Pinpoint the cell where the given text exists, returning its (X, Y) midpoint coordinate. 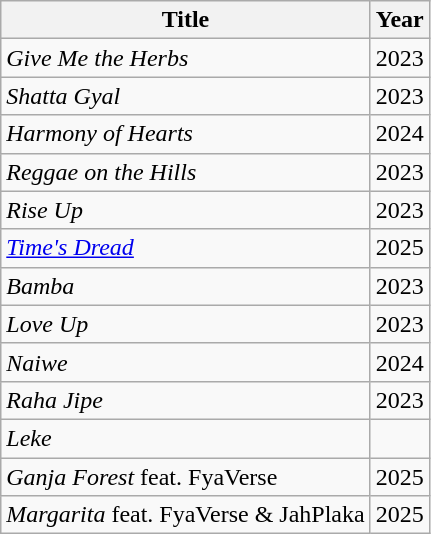
Year (400, 20)
Rise Up (186, 210)
Margarita feat. FyaVerse & JahPlaka (186, 515)
Raha Jipe (186, 400)
Shatta Gyal (186, 96)
Title (186, 20)
Love Up (186, 324)
Naiwe (186, 362)
Time's Dread (186, 248)
Ganja Forest feat. FyaVerse (186, 477)
Harmony of Hearts (186, 134)
Bamba (186, 286)
Leke (186, 438)
Give Me the Herbs (186, 58)
Reggae on the Hills (186, 172)
